Pinpoint the cell where the given text exists, returning its (x, y) midpoint coordinate. 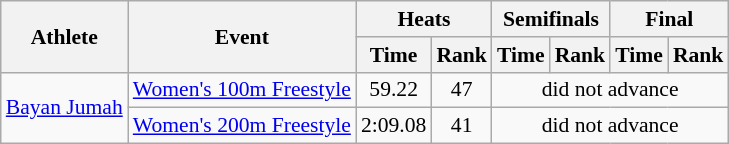
Final (669, 19)
Heats (424, 19)
Athlete (64, 36)
Women's 200m Freestyle (242, 126)
2:09.08 (394, 126)
47 (462, 90)
Semifinals (551, 19)
Bayan Jumah (64, 108)
59.22 (394, 90)
Event (242, 36)
Women's 100m Freestyle (242, 90)
41 (462, 126)
